Return [X, Y] of the center of cell containing provided text 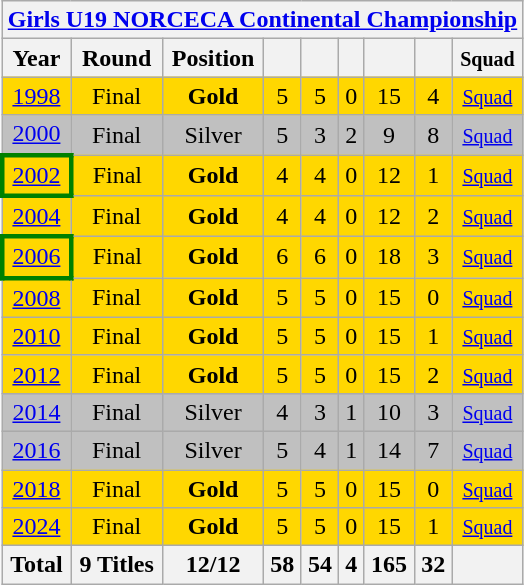
2014 [36, 412]
2002 [36, 174]
32 [433, 565]
2000 [36, 135]
8 [433, 135]
2018 [36, 489]
2008 [36, 298]
165 [390, 565]
Girls U19 NORCECA Continental Championship [262, 20]
12/12 [214, 565]
2024 [36, 527]
2016 [36, 450]
1998 [36, 96]
9 [390, 135]
Total [36, 565]
Year [36, 58]
14 [390, 450]
7 [433, 450]
54 [320, 565]
10 [390, 412]
2004 [36, 216]
2012 [36, 374]
2006 [36, 258]
58 [283, 565]
Position [214, 58]
2010 [36, 336]
9 Titles [117, 565]
18 [390, 258]
Round [117, 58]
